Determine the [x, y] coordinate at the center of the cell enclosing the given text.  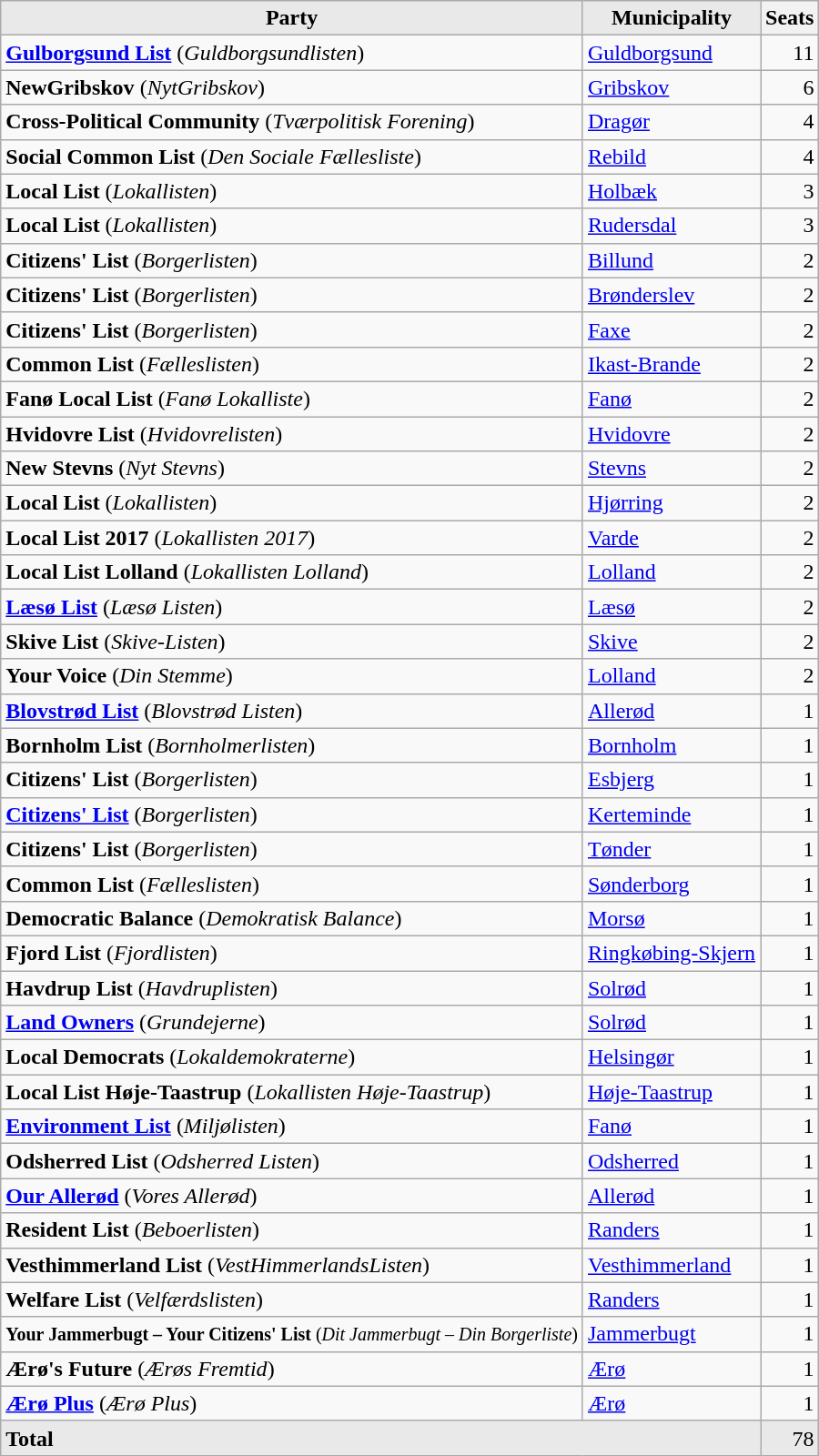
Social Common List (Den Sociale Fællesliste) [292, 157]
Billund [672, 260]
Party [292, 18]
6 [790, 87]
Dragør [672, 122]
Fjord List (Fjordlisten) [292, 953]
Democratic Balance (Demokratisk Balance) [292, 918]
Ærø Plus (Ærø Plus) [292, 1403]
Our Allerød (Vores Allerød) [292, 1196]
Tønder [672, 849]
Local List Høje-Taastrup (Lokallisten Høje-Taastrup) [292, 1092]
Your Jammerbugt – Your Citizens' List (Dit Jammerbugt – Din Borgerliste) [292, 1334]
Environment List (Miljølisten) [292, 1127]
Sønderborg [672, 884]
Stevns [672, 469]
Municipality [672, 18]
Vesthimmerland [672, 1265]
Welfare List (Velfærdslisten) [292, 1299]
Hvidovre List (Hvidovrelisten) [292, 434]
Skive List (Skive-Listen) [292, 642]
Ikast-Brande [672, 364]
Hjørring [672, 503]
78 [790, 1438]
Hvidovre [672, 434]
Faxe [672, 329]
Læsø [672, 607]
Vesthimmerland List (VestHimmerlandsListen) [292, 1265]
Skive [672, 642]
Bornholm List (Bornholmerlisten) [292, 745]
Guldborgsund [672, 53]
Gulborgsund List (Guldborgsundlisten) [292, 53]
Læsø List (Læsø Listen) [292, 607]
Total [380, 1438]
Helsingør [672, 1057]
Ringkøbing-Skjern [672, 953]
Kerteminde [672, 814]
Local List 2017 (Lokallisten 2017) [292, 538]
Local List Lolland (Lokallisten Lolland) [292, 572]
Resident List (Beboerlisten) [292, 1230]
Cross-Political Community (Tværpolitisk Forening) [292, 122]
Esbjerg [672, 780]
Havdrup List (Havdruplisten) [292, 987]
Varde [672, 538]
Brønderslev [672, 295]
Land Owners (Grundejerne) [292, 1023]
Ærø's Future (Ærøs Fremtid) [292, 1369]
Høje-Taastrup [672, 1092]
Blovstrød List (Blovstrød Listen) [292, 711]
Holbæk [672, 191]
New Stevns (Nyt Stevns) [292, 469]
Jammerbugt [672, 1334]
Rebild [672, 157]
NewGribskov (NytGribskov) [292, 87]
Rudersdal [672, 226]
11 [790, 53]
Fanø Local List (Fanø Lokalliste) [292, 399]
Odsherred [672, 1161]
Odsherred List (Odsherred Listen) [292, 1161]
Seats [790, 18]
Your Voice (Din Stemme) [292, 676]
Morsø [672, 918]
Bornholm [672, 745]
Local Democrats (Lokaldemokraterne) [292, 1057]
Gribskov [672, 87]
